Capture the cell that displays the provided text and extract its (x, y) central coordinate. 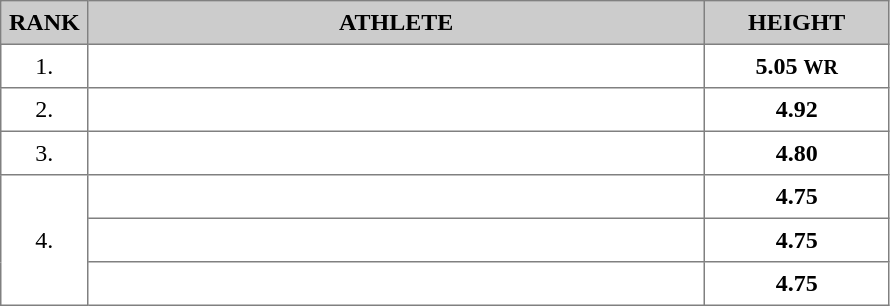
1. (44, 66)
3. (44, 153)
4. (44, 240)
5.05 WR (796, 66)
ATHLETE (396, 23)
4.92 (796, 110)
2. (44, 110)
RANK (44, 23)
HEIGHT (796, 23)
4.80 (796, 153)
